Locate the cell with the specified text and output its [X, Y] center coordinate. 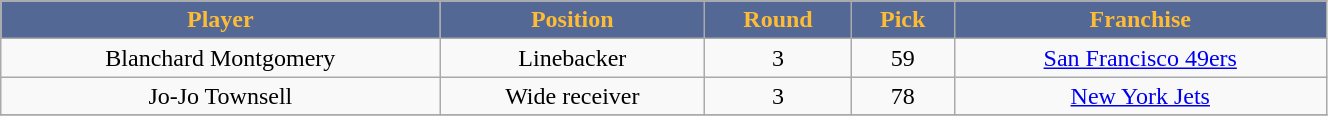
New York Jets [1140, 96]
Franchise [1140, 20]
San Francisco 49ers [1140, 58]
Linebacker [572, 58]
Pick [902, 20]
Player [220, 20]
Blanchard Montgomery [220, 58]
Position [572, 20]
78 [902, 96]
Round [778, 20]
Wide receiver [572, 96]
59 [902, 58]
Jo-Jo Townsell [220, 96]
